Pinpoint the cell where the given text exists, returning its (x, y) midpoint coordinate. 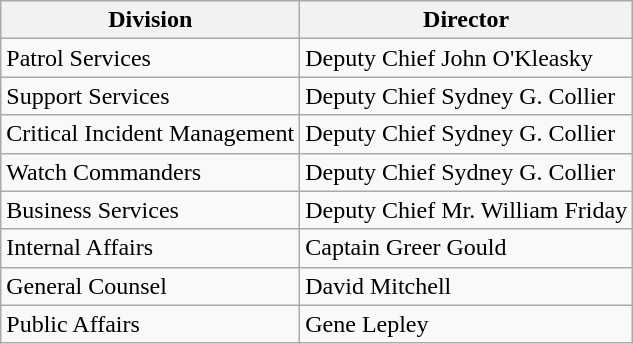
David Mitchell (466, 286)
Support Services (150, 96)
Business Services (150, 210)
Deputy Chief John O'Kleasky (466, 58)
Critical Incident Management (150, 134)
Director (466, 20)
Watch Commanders (150, 172)
General Counsel (150, 286)
Captain Greer Gould (466, 248)
Deputy Chief Mr. William Friday (466, 210)
Internal Affairs (150, 248)
Gene Lepley (466, 324)
Division (150, 20)
Patrol Services (150, 58)
Public Affairs (150, 324)
